Return [X, Y] of the center of cell containing provided text 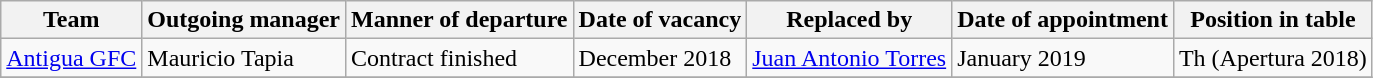
Manner of departure [460, 20]
Outgoing manager [244, 20]
Juan Antonio Torres [850, 58]
January 2019 [1063, 58]
Th (Apertura 2018) [1272, 58]
Replaced by [850, 20]
Team [72, 20]
Position in table [1272, 20]
Antigua GFC [72, 58]
Date of appointment [1063, 20]
December 2018 [660, 58]
Mauricio Tapia [244, 58]
Contract finished [460, 58]
Date of vacancy [660, 20]
